Locate the cell with the specified text and output its (X, Y) center coordinate. 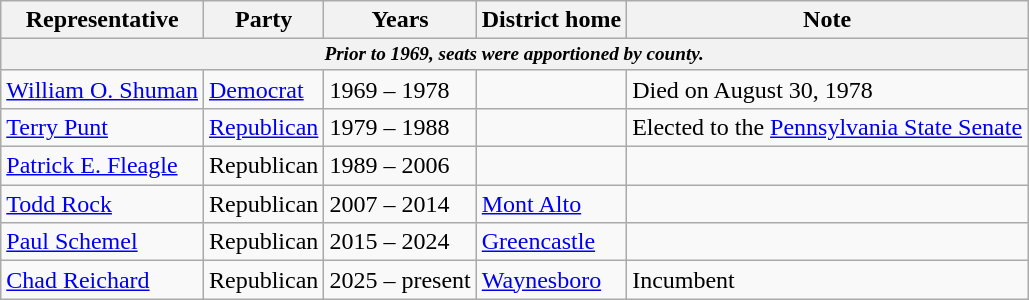
Prior to 1969, seats were apportioned by county. (514, 55)
Paul Schemel (102, 242)
Elected to the Pennsylvania State Senate (828, 128)
1989 – 2006 (400, 166)
1969 – 1978 (400, 89)
Died on August 30, 1978 (828, 89)
Waynesboro (551, 280)
1979 – 1988 (400, 128)
Todd Rock (102, 204)
2007 – 2014 (400, 204)
Note (828, 20)
Greencastle (551, 242)
Years (400, 20)
Terry Punt (102, 128)
2015 – 2024 (400, 242)
2025 – present (400, 280)
Representative (102, 20)
Mont Alto (551, 204)
Chad Reichard (102, 280)
Incumbent (828, 280)
Democrat (264, 89)
Patrick E. Fleagle (102, 166)
District home (551, 20)
Party (264, 20)
William O. Shuman (102, 89)
